Find where the given text appears and provide that cell's center as [X, Y] coordinate. 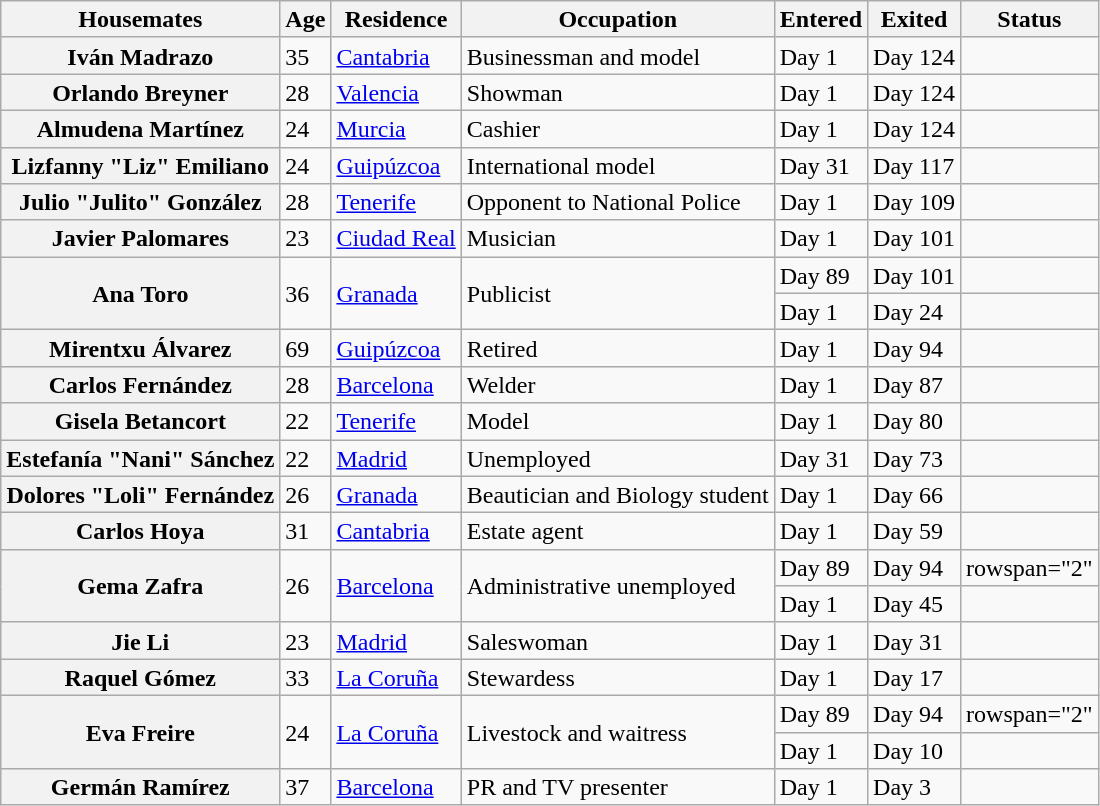
Publicist [618, 294]
Germán Ramírez [140, 788]
Administrative unemployed [618, 586]
Lizfanny "Liz" Emiliano [140, 166]
Carlos Hoya [140, 532]
Ciudad Real [396, 238]
Gema Zafra [140, 586]
Occupation [618, 20]
Stewardess [618, 678]
Day 117 [914, 166]
36 [306, 294]
37 [306, 788]
Businessman and model [618, 56]
Almudena Martínez [140, 128]
Day 87 [914, 384]
Day 66 [914, 494]
International model [618, 166]
Julio "Julito" González [140, 202]
Day 73 [914, 458]
Entered [820, 20]
Cashier [618, 128]
Eva Freire [140, 732]
Orlando Breyner [140, 92]
Valencia [396, 92]
Day 3 [914, 788]
Day 10 [914, 750]
69 [306, 348]
31 [306, 532]
PR and TV presenter [618, 788]
Estefanía "Nani" Sánchez [140, 458]
33 [306, 678]
Showman [618, 92]
Jie Li [140, 640]
Day 109 [914, 202]
Day 59 [914, 532]
Saleswoman [618, 640]
Exited [914, 20]
Raquel Gómez [140, 678]
Housemates [140, 20]
Retired [618, 348]
Model [618, 422]
35 [306, 56]
Day 17 [914, 678]
Musician [618, 238]
Beautician and Biology student [618, 494]
Day 45 [914, 604]
Dolores "Loli" Fernández [140, 494]
Carlos Fernández [140, 384]
Age [306, 20]
Ana Toro [140, 294]
Residence [396, 20]
Iván Madrazo [140, 56]
Day 24 [914, 312]
Status [1030, 20]
Estate agent [618, 532]
Opponent to National Police [618, 202]
Murcia [396, 128]
Day 80 [914, 422]
Welder [618, 384]
Javier Palomares [140, 238]
Unemployed [618, 458]
Livestock and waitress [618, 732]
Gisela Betancort [140, 422]
Mirentxu Álvarez [140, 348]
